Identify which cell holds the provided text, then report its (x, y) central coordinate. 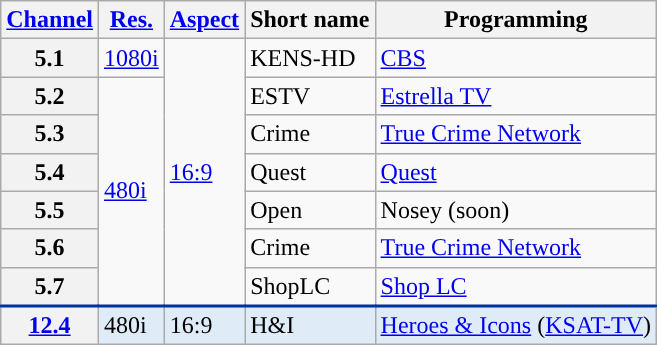
5.4 (50, 172)
H&I (310, 326)
Nosey (soon) (516, 210)
Shop LC (516, 286)
Res. (132, 20)
ShopLC (310, 286)
Channel (50, 20)
1080i (132, 58)
5.6 (50, 248)
Programming (516, 20)
Aspect (204, 20)
5.1 (50, 58)
Open (310, 210)
Short name (310, 20)
CBS (516, 58)
KENS-HD (310, 58)
5.3 (50, 134)
Heroes & Icons (KSAT-TV) (516, 326)
5.2 (50, 96)
5.7 (50, 286)
12.4 (50, 326)
5.5 (50, 210)
ESTV (310, 96)
Estrella TV (516, 96)
